Output the [X, Y] coordinate of the center of the cell containing the given text.  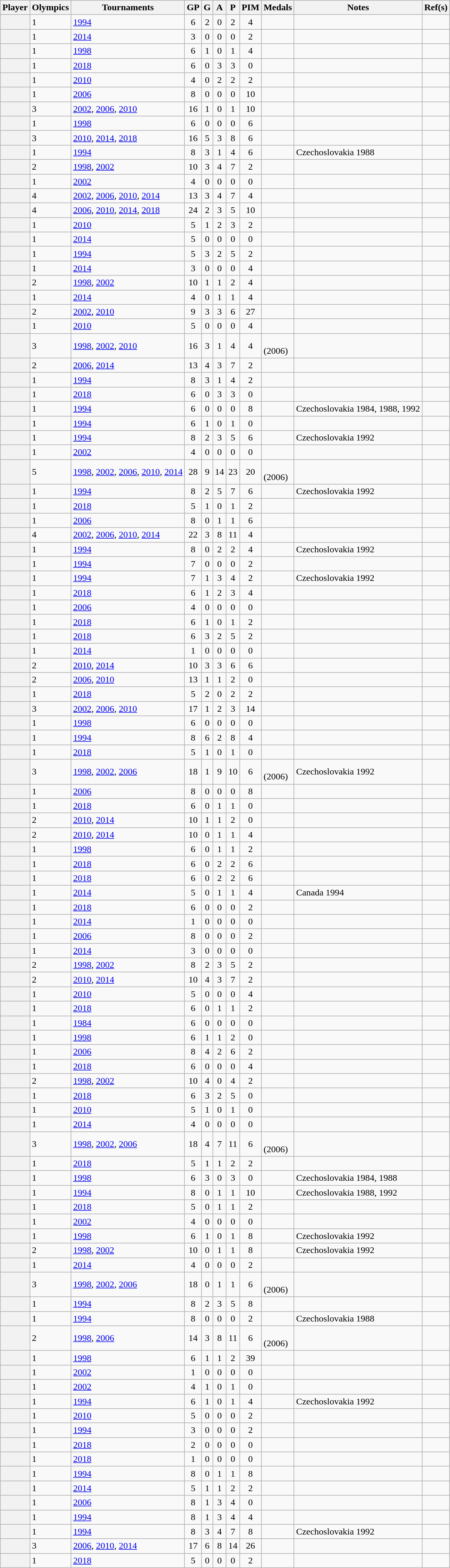
1984 [128, 1023]
2006, 2014 [128, 365]
Czechoslovakia 1984, 1988 [358, 1178]
20 [250, 472]
Olympics [50, 8]
Ref(s) [436, 8]
24 [193, 210]
A [220, 8]
28 [193, 472]
Canada 1994 [358, 892]
1998, 2002, 2006, 2010, 2014 [128, 472]
2006, 2010, 2014 [128, 1546]
39 [250, 1358]
2010, 2014, 2018 [128, 138]
23 [233, 472]
Tournaments [128, 8]
26 [250, 1546]
PIM [250, 8]
27 [250, 312]
Player [15, 8]
Notes [358, 8]
1998, 2002, 2010 [128, 345]
2002, 2010 [128, 312]
22 [193, 535]
Czechoslovakia 1988, 1992 [358, 1193]
P [233, 8]
Medals [278, 8]
2006, 2010, 2014, 2018 [128, 210]
G [207, 8]
GP [193, 8]
Czechoslovakia 1984, 1988, 1992 [358, 409]
1998, 2006 [128, 1338]
2006, 2010 [128, 680]
